Output the [x, y] coordinate of the center of the cell containing the given text.  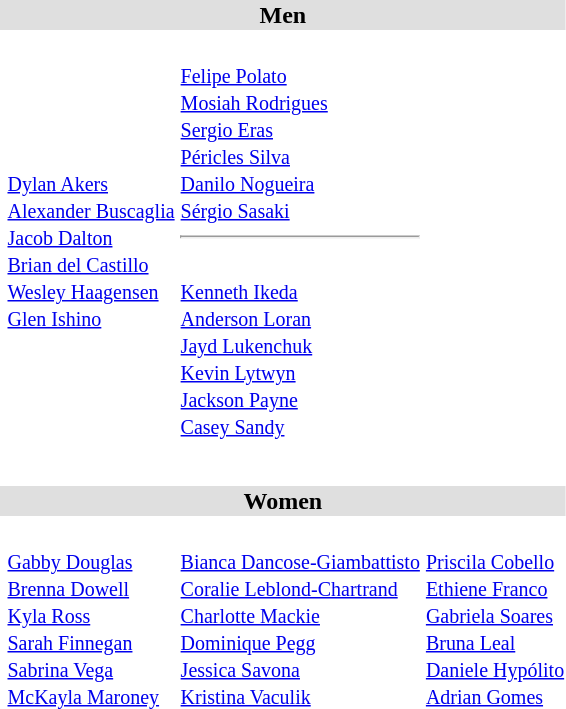
Men [283, 15]
Dylan AkersAlexander BuscagliaJacob DaltonBrian del CastilloWesley HaagensenGlen Ishino [91, 237]
Women [283, 501]
